Determine the (X, Y) coordinate at the center of the cell enclosing the given text.  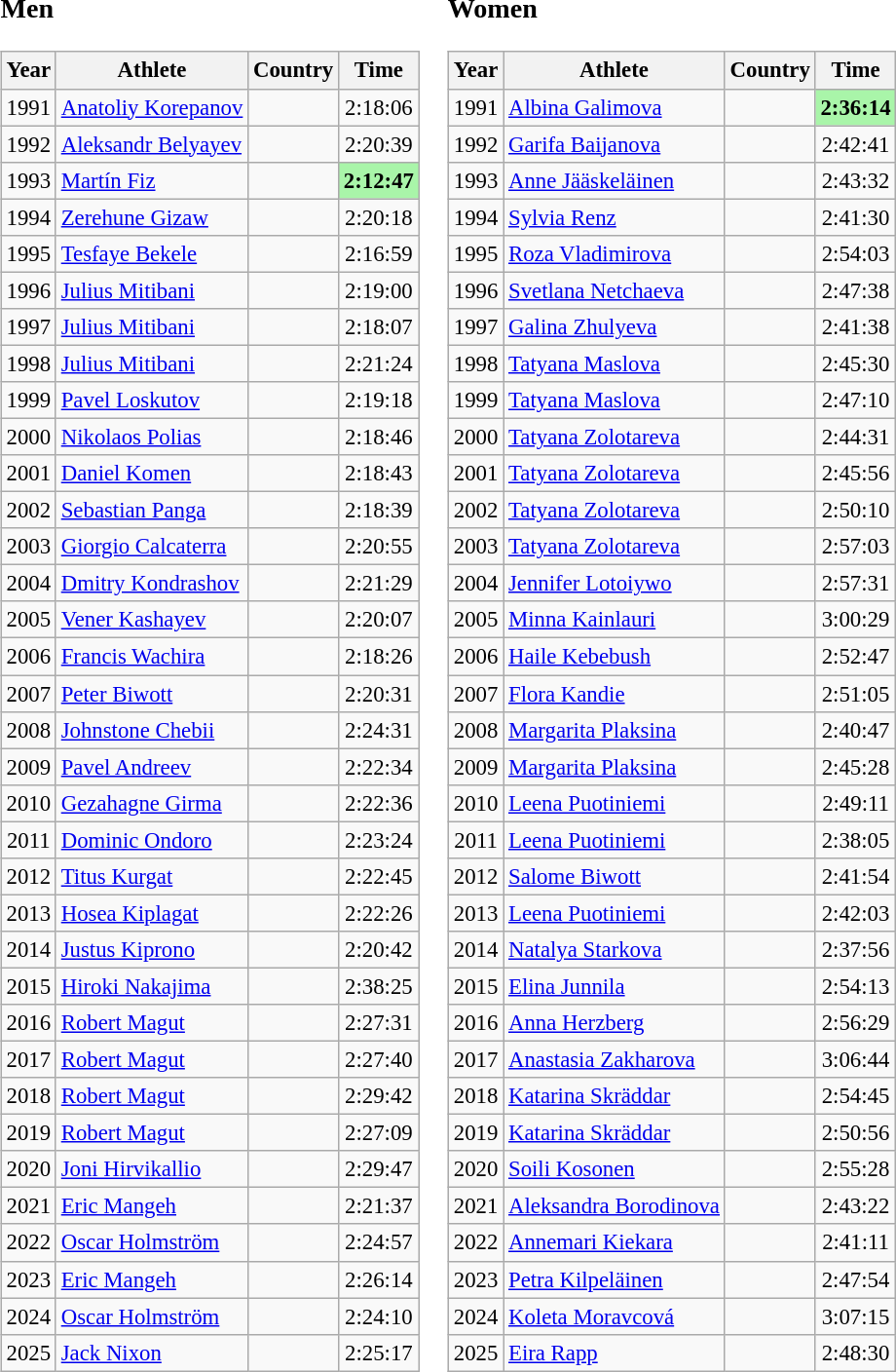
Jennifer Lotoiywo (615, 584)
Dmitry Kondrashov (152, 584)
2:18:43 (380, 474)
Aleksandr Belyayev (152, 144)
Svetlana Netchaeva (615, 290)
Titus Kurgat (152, 876)
2:45:28 (855, 767)
Joni Hirvikallio (152, 1169)
3:00:29 (855, 620)
Minna Kainlauri (615, 620)
2:38:05 (855, 840)
2:55:28 (855, 1169)
Albina Galimova (615, 107)
Giorgio Calcaterra (152, 547)
2:20:39 (380, 144)
2:54:13 (855, 986)
2:20:18 (380, 217)
2:41:11 (855, 1242)
2:43:22 (855, 1206)
2:18:26 (380, 657)
2:51:05 (855, 693)
Zerehune Gizaw (152, 217)
Sylvia Renz (615, 217)
3:06:44 (855, 1059)
2:27:40 (380, 1059)
Roza Vladimirova (615, 253)
Hosea Kiplagat (152, 913)
Martín Fiz (152, 180)
2:42:03 (855, 913)
2:26:14 (380, 1279)
2:12:47 (380, 180)
2:52:47 (855, 657)
2:41:38 (855, 327)
Tesfaye Bekele (152, 253)
Annemari Kiekara (615, 1242)
Nikolaos Polias (152, 437)
Haile Kebebush (615, 657)
Koleta Moravcová (615, 1316)
Anna Herzberg (615, 1023)
2:21:24 (380, 363)
Natalya Starkova (615, 950)
2:22:36 (380, 803)
Gezahagne Girma (152, 803)
2:43:32 (855, 180)
2:18:06 (380, 107)
Elina Junnila (615, 986)
Justus Kiprono (152, 950)
2:41:54 (855, 876)
2:54:45 (855, 1096)
2:44:31 (855, 437)
Anatoliy Korepanov (152, 107)
2:57:31 (855, 584)
Daniel Komen (152, 474)
2:16:59 (380, 253)
2:18:46 (380, 437)
2:23:24 (380, 840)
2:22:45 (380, 876)
2:47:10 (855, 400)
2:18:07 (380, 327)
2:29:42 (380, 1096)
2:24:57 (380, 1242)
2:20:07 (380, 620)
2:25:17 (380, 1353)
3:07:15 (855, 1316)
Francis Wachira (152, 657)
2:57:03 (855, 547)
2:24:31 (380, 730)
2:48:30 (855, 1353)
Soili Kosonen (615, 1169)
2:22:26 (380, 913)
2:20:31 (380, 693)
2:45:56 (855, 474)
2:47:54 (855, 1279)
Flora Kandie (615, 693)
2:19:00 (380, 290)
Aleksandra Borodinova (615, 1206)
Vener Kashayev (152, 620)
2:20:55 (380, 547)
2:40:47 (855, 730)
2:19:18 (380, 400)
Johnstone Chebii (152, 730)
Eira Rapp (615, 1353)
2:29:47 (380, 1169)
2:54:03 (855, 253)
2:22:34 (380, 767)
Galina Zhulyeva (615, 327)
2:27:31 (380, 1023)
2:41:30 (855, 217)
Sebastian Panga (152, 511)
Petra Kilpeläinen (615, 1279)
2:50:56 (855, 1133)
Pavel Andreev (152, 767)
Pavel Loskutov (152, 400)
2:42:41 (855, 144)
Hiroki Nakajima (152, 986)
Anastasia Zakharova (615, 1059)
2:56:29 (855, 1023)
2:47:38 (855, 290)
Anne Jääskeläinen (615, 180)
2:21:37 (380, 1206)
2:37:56 (855, 950)
Garifa Baijanova (615, 144)
2:21:29 (380, 584)
2:38:25 (380, 986)
2:27:09 (380, 1133)
2:18:39 (380, 511)
2:49:11 (855, 803)
Jack Nixon (152, 1353)
Salome Biwott (615, 876)
2:50:10 (855, 511)
Peter Biwott (152, 693)
2:45:30 (855, 363)
2:36:14 (855, 107)
Dominic Ondoro (152, 840)
2:20:42 (380, 950)
2:24:10 (380, 1316)
